Extract the [x, y] coordinate from the center of the cell holding the provided text.  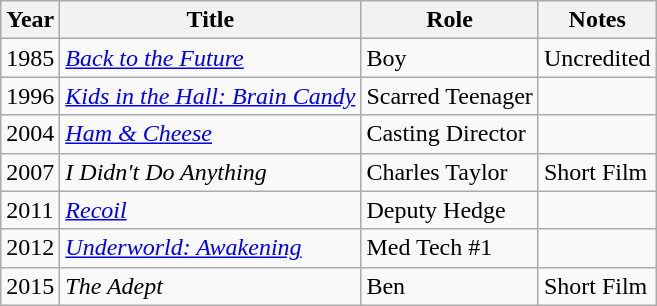
Boy [450, 58]
Recoil [210, 210]
Charles Taylor [450, 172]
Title [210, 20]
Year [30, 20]
Casting Director [450, 134]
2004 [30, 134]
Notes [597, 20]
Kids in the Hall: Brain Candy [210, 96]
1985 [30, 58]
Role [450, 20]
Uncredited [597, 58]
2015 [30, 286]
Med Tech #1 [450, 248]
The Adept [210, 286]
2011 [30, 210]
2007 [30, 172]
Back to the Future [210, 58]
1996 [30, 96]
I Didn't Do Anything [210, 172]
Ham & Cheese [210, 134]
Deputy Hedge [450, 210]
2012 [30, 248]
Scarred Teenager [450, 96]
Underworld: Awakening [210, 248]
Ben [450, 286]
